For the text-containing cell, return its midpoint in (x, y) coordinate format. 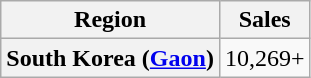
Region (110, 20)
South Korea (Gaon) (110, 58)
Sales (264, 20)
10,269+ (264, 58)
